Provide the [X, Y] coordinate of the cell's center where the given text is located.  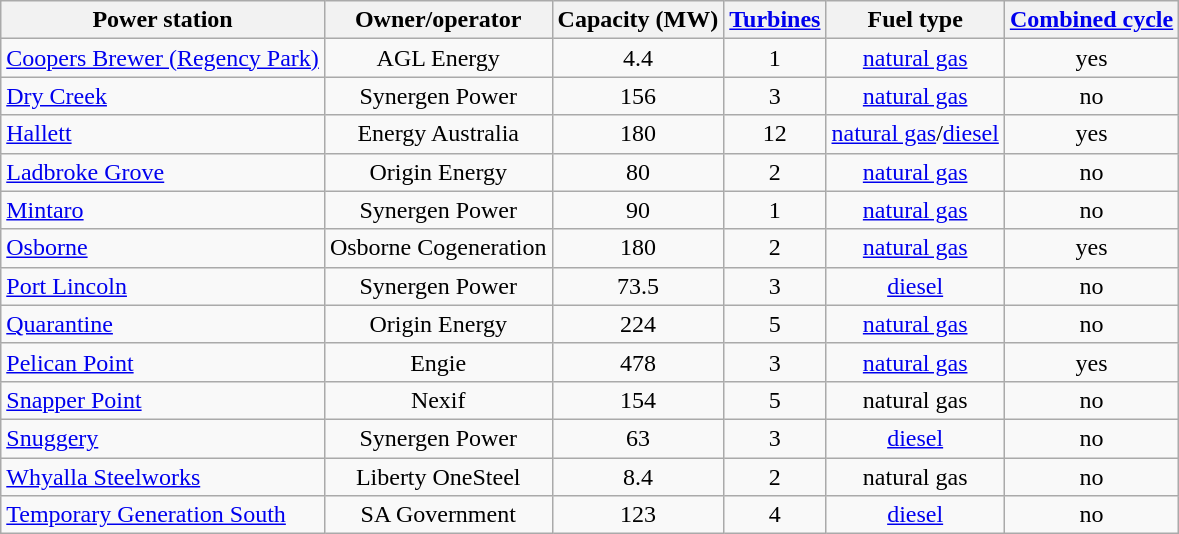
Ladbroke Grove [163, 172]
73.5 [638, 286]
Hallett [163, 134]
Dry Creek [163, 96]
90 [638, 210]
154 [638, 400]
Snuggery [163, 438]
478 [638, 362]
156 [638, 96]
SA Government [438, 515]
Fuel type [915, 20]
Owner/operator [438, 20]
Energy Australia [438, 134]
Power station [163, 20]
Quarantine [163, 324]
123 [638, 515]
Mintaro [163, 210]
Whyalla Steelworks [163, 477]
Osborne Cogeneration [438, 248]
4 [775, 515]
Osborne [163, 248]
Turbines [775, 20]
Temporary Generation South [163, 515]
80 [638, 172]
natural gas/diesel [915, 134]
224 [638, 324]
Port Lincoln [163, 286]
Combined cycle [1091, 20]
Capacity (MW) [638, 20]
Nexif [438, 400]
Snapper Point [163, 400]
12 [775, 134]
4.4 [638, 58]
Liberty OneSteel [438, 477]
63 [638, 438]
Pelican Point [163, 362]
AGL Energy [438, 58]
8.4 [638, 477]
Coopers Brewer (Regency Park) [163, 58]
Engie [438, 362]
